Return the [x, y] coordinate for the center point of the cell that contains the specified text.  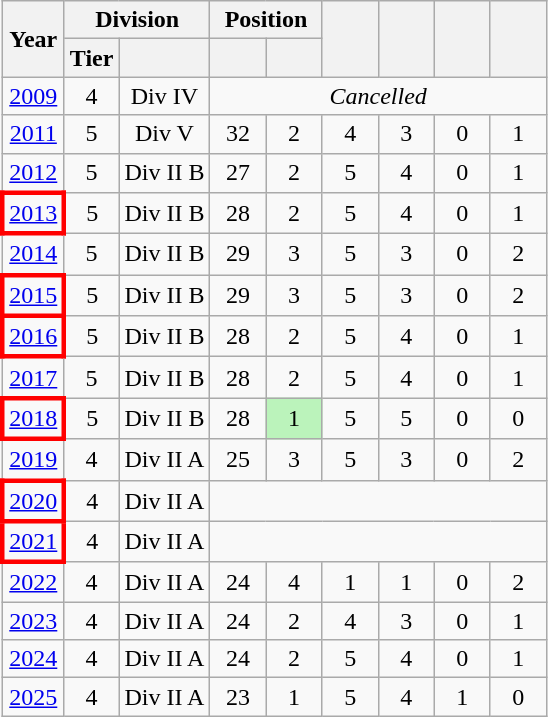
Cancelled [378, 96]
2020 [33, 500]
2015 [33, 296]
2013 [33, 214]
2019 [33, 460]
2009 [33, 96]
Division [137, 20]
25 [238, 460]
Year [33, 39]
2018 [33, 418]
2021 [33, 542]
2025 [33, 697]
2017 [33, 378]
Tier [92, 58]
Div V [164, 134]
2022 [33, 582]
2016 [33, 336]
23 [238, 697]
2024 [33, 659]
2023 [33, 621]
27 [238, 173]
Div IV [164, 96]
Position [266, 20]
2014 [33, 254]
2011 [33, 134]
2012 [33, 173]
32 [238, 134]
